Output the [x, y] coordinate of the center of the cell containing the given text.  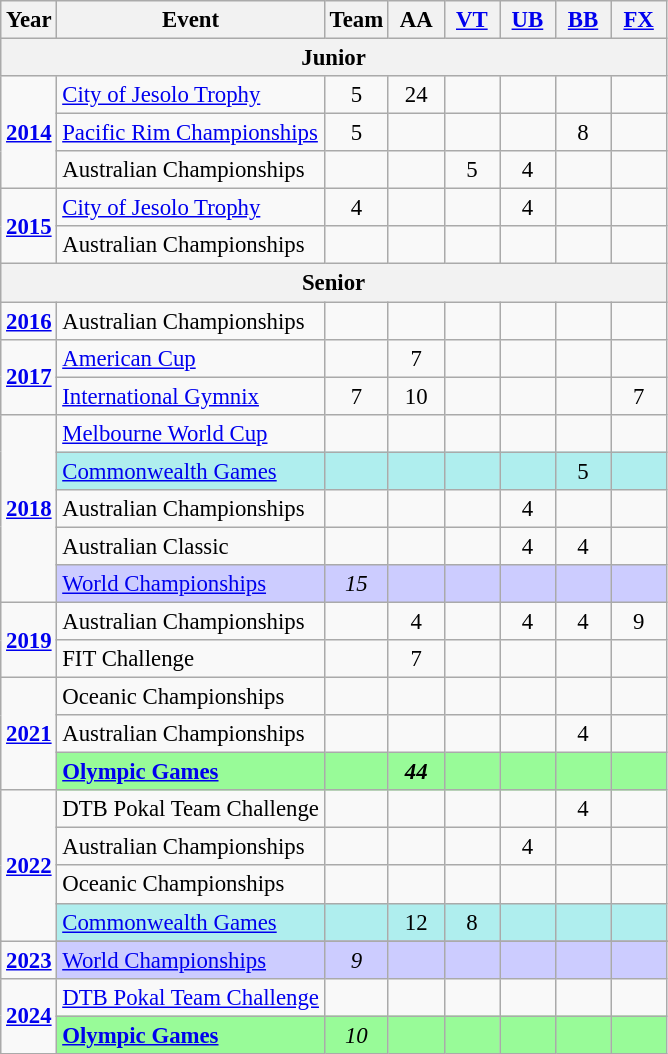
Junior [334, 58]
UB [528, 20]
VT [472, 20]
44 [416, 772]
FX [639, 20]
BB [583, 20]
Australian Classic [190, 546]
Year [29, 20]
FIT Challenge [190, 659]
12 [416, 922]
International Gymnix [190, 396]
Senior [334, 283]
Pacific Rim Championships [190, 133]
2024 [29, 1016]
2017 [29, 376]
2018 [29, 508]
2016 [29, 321]
2023 [29, 960]
Event [190, 20]
2019 [29, 640]
2014 [29, 132]
2021 [29, 734]
24 [416, 95]
15 [356, 584]
American Cup [190, 358]
2022 [29, 865]
Team [356, 20]
AA [416, 20]
Melbourne World Cup [190, 433]
2015 [29, 226]
